For the text-containing cell, return its midpoint in [X, Y] coordinate format. 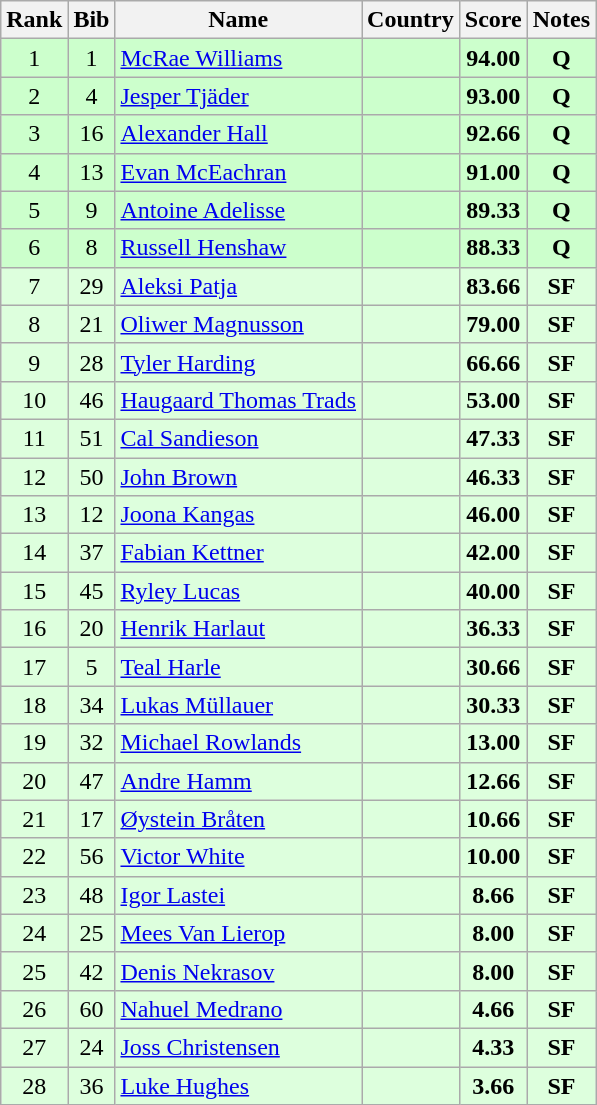
Andre Hamm [238, 781]
46 [92, 400]
45 [92, 591]
60 [92, 1009]
10 [34, 400]
Victor White [238, 857]
Nahuel Medrano [238, 1009]
40.00 [493, 591]
Rank [34, 20]
Teal Harle [238, 667]
83.66 [493, 286]
47 [92, 781]
Oliwer Magnusson [238, 324]
46.33 [493, 477]
6 [34, 248]
Bib [92, 20]
Country [411, 20]
Russell Henshaw [238, 248]
10.00 [493, 857]
7 [34, 286]
Henrik Harlaut [238, 629]
37 [92, 553]
91.00 [493, 172]
46.00 [493, 515]
19 [34, 743]
4.66 [493, 1009]
89.33 [493, 210]
36.33 [493, 629]
Michael Rowlands [238, 743]
51 [92, 438]
18 [34, 705]
3.66 [493, 1085]
26 [34, 1009]
13.00 [493, 743]
50 [92, 477]
Antoine Adelisse [238, 210]
30.66 [493, 667]
34 [92, 705]
Fabian Kettner [238, 553]
12.66 [493, 781]
Name [238, 20]
Cal Sandieson [238, 438]
15 [34, 591]
2 [34, 96]
29 [92, 286]
Igor Lastei [238, 895]
Ryley Lucas [238, 591]
4.33 [493, 1047]
Score [493, 20]
Evan McEachran [238, 172]
Mees Van Lierop [238, 933]
Denis Nekrasov [238, 971]
48 [92, 895]
Joona Kangas [238, 515]
66.66 [493, 362]
Luke Hughes [238, 1085]
Alexander Hall [238, 134]
42 [92, 971]
94.00 [493, 58]
42.00 [493, 553]
Aleksi Patja [238, 286]
88.33 [493, 248]
32 [92, 743]
47.33 [493, 438]
Joss Christensen [238, 1047]
Tyler Harding [238, 362]
56 [92, 857]
Lukas Müllauer [238, 705]
Haugaard Thomas Trads [238, 400]
23 [34, 895]
30.33 [493, 705]
92.66 [493, 134]
McRae Williams [238, 58]
22 [34, 857]
Jesper Tjäder [238, 96]
53.00 [493, 400]
27 [34, 1047]
14 [34, 553]
Notes [561, 20]
11 [34, 438]
93.00 [493, 96]
3 [34, 134]
36 [92, 1085]
10.66 [493, 819]
Øystein Bråten [238, 819]
John Brown [238, 477]
79.00 [493, 324]
8.66 [493, 895]
